Locate the cell with the specified text and output its [x, y] center coordinate. 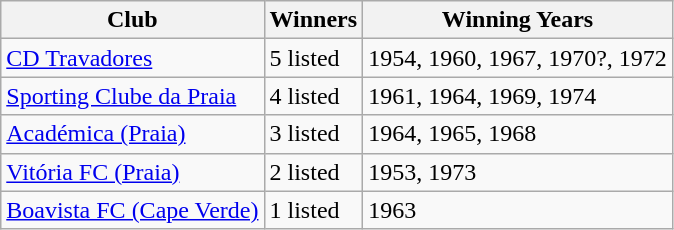
CD Travadores [132, 58]
3 listed [314, 134]
1954, 1960, 1967, 1970?, 1972 [518, 58]
1964, 1965, 1968 [518, 134]
Sporting Clube da Praia [132, 96]
Vitória FC (Praia) [132, 172]
Winning Years [518, 20]
5 listed [314, 58]
1961, 1964, 1969, 1974 [518, 96]
Club [132, 20]
1963 [518, 210]
1 listed [314, 210]
2 listed [314, 172]
1953, 1973 [518, 172]
4 listed [314, 96]
Winners [314, 20]
Boavista FC (Cape Verde) [132, 210]
Académica (Praia) [132, 134]
